Determine the (X, Y) coordinate at the center of the cell enclosing the given text.  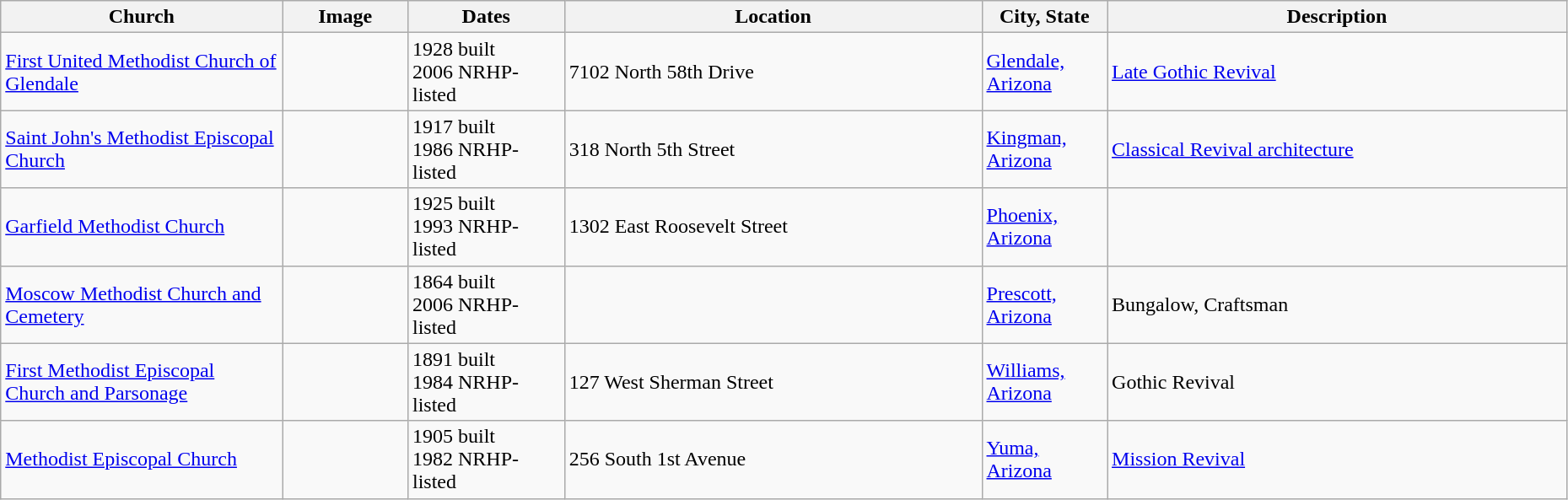
Methodist Episcopal Church (142, 460)
Location (773, 17)
Late Gothic Revival (1338, 72)
1891 built1984 NRHP-listed (486, 382)
318 North 5th Street (773, 149)
1928 built2006 NRHP-listed (486, 72)
Moscow Methodist Church and Cemetery (142, 304)
Williams, Arizona (1044, 382)
Image (346, 17)
Church (142, 17)
Prescott, Arizona (1044, 304)
First Methodist Episcopal Church and Parsonage (142, 382)
1925 built1993 NRHP-listed (486, 227)
Gothic Revival (1338, 382)
256 South 1st Avenue (773, 460)
1302 East Roosevelt Street (773, 227)
Classical Revival architecture (1338, 149)
7102 North 58th Drive (773, 72)
Glendale, Arizona (1044, 72)
First United Methodist Church of Glendale (142, 72)
1864 built2006 NRHP-listed (486, 304)
1905 built1982 NRHP-listed (486, 460)
City, State (1044, 17)
Mission Revival (1338, 460)
Phoenix, Arizona (1044, 227)
Description (1338, 17)
Kingman, Arizona (1044, 149)
127 West Sherman Street (773, 382)
Garfield Methodist Church (142, 227)
1917 built1986 NRHP-listed (486, 149)
Dates (486, 17)
Saint John's Methodist Episcopal Church (142, 149)
Bungalow, Craftsman (1338, 304)
Yuma, Arizona (1044, 460)
